Locate the cell with the specified text and output its (x, y) center coordinate. 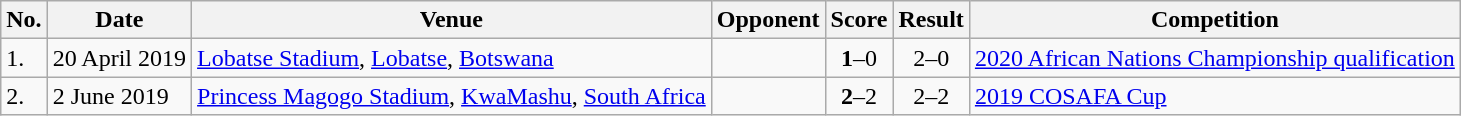
2019 COSAFA Cup (1214, 96)
1. (24, 58)
Princess Magogo Stadium, KwaMashu, South Africa (452, 96)
Opponent (768, 20)
Score (859, 20)
1–0 (859, 58)
No. (24, 20)
2020 African Nations Championship qualification (1214, 58)
2–0 (931, 58)
Venue (452, 20)
20 April 2019 (119, 58)
Competition (1214, 20)
Lobatse Stadium, Lobatse, Botswana (452, 58)
Date (119, 20)
2. (24, 96)
2 June 2019 (119, 96)
Result (931, 20)
